Scan for the cell matching the given text and deliver its [x, y] coordinate at center. 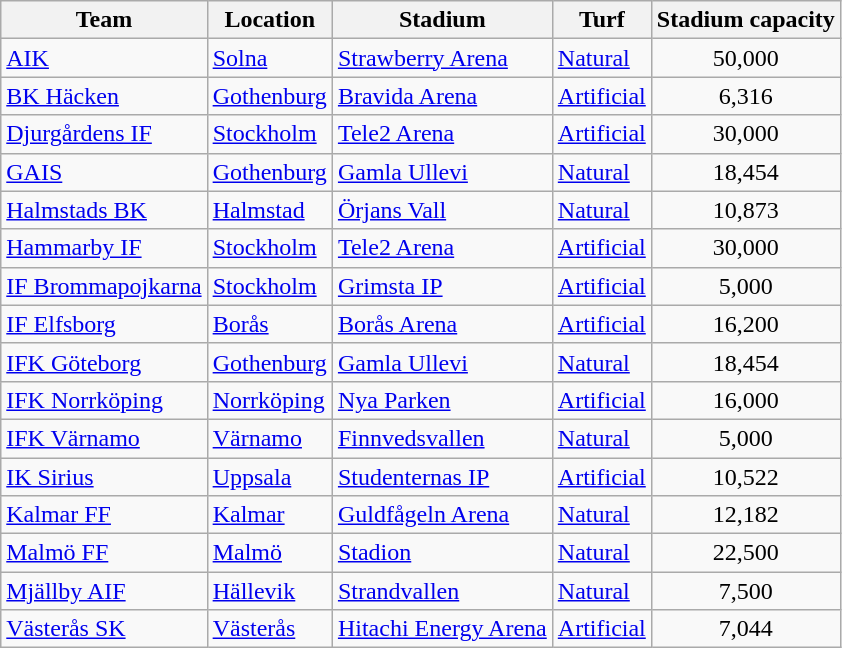
Kalmar FF [104, 515]
IFK Värnamo [104, 438]
Kalmar [270, 515]
50,000 [746, 58]
Hitachi Energy Arena [442, 629]
Stadium [442, 20]
Norrköping [270, 400]
IFK Göteborg [104, 362]
Strawberry Arena [442, 58]
7,044 [746, 629]
7,500 [746, 591]
Stadion [442, 553]
Värnamo [270, 438]
Turf [602, 20]
Borås Arena [442, 324]
Team [104, 20]
Djurgårdens IF [104, 134]
12,182 [746, 515]
Västerås [270, 629]
IK Sirius [104, 477]
10,522 [746, 477]
Uppsala [270, 477]
Grimsta IP [442, 286]
22,500 [746, 553]
Nya Parken [442, 400]
GAIS [104, 172]
Västerås SK [104, 629]
Location [270, 20]
AIK [104, 58]
Bravida Arena [442, 96]
BK Häcken [104, 96]
Örjans Vall [442, 210]
Halmstads BK [104, 210]
Studenternas IP [442, 477]
Malmö [270, 553]
Strandvallen [442, 591]
Solna [270, 58]
10,873 [746, 210]
16,000 [746, 400]
IFK Norrköping [104, 400]
6,316 [746, 96]
Hammarby IF [104, 248]
Borås [270, 324]
Hällevik [270, 591]
IF Brommapojkarna [104, 286]
Finnvedsvallen [442, 438]
IF Elfsborg [104, 324]
16,200 [746, 324]
Halmstad [270, 210]
Stadium capacity [746, 20]
Malmö FF [104, 553]
Guldfågeln Arena [442, 515]
Mjällby AIF [104, 591]
